Return (x, y) of the center of cell containing provided text 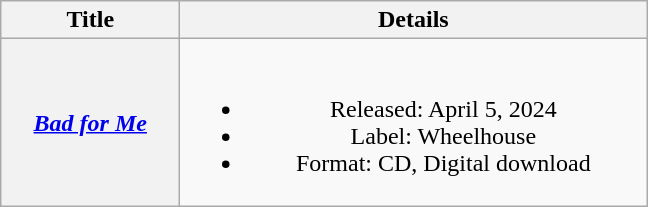
Released: April 5, 2024Label: WheelhouseFormat: CD, Digital download (414, 122)
Bad for Me (90, 122)
Title (90, 20)
Details (414, 20)
